Find where the given text appears and provide that cell's center as [X, Y] coordinate. 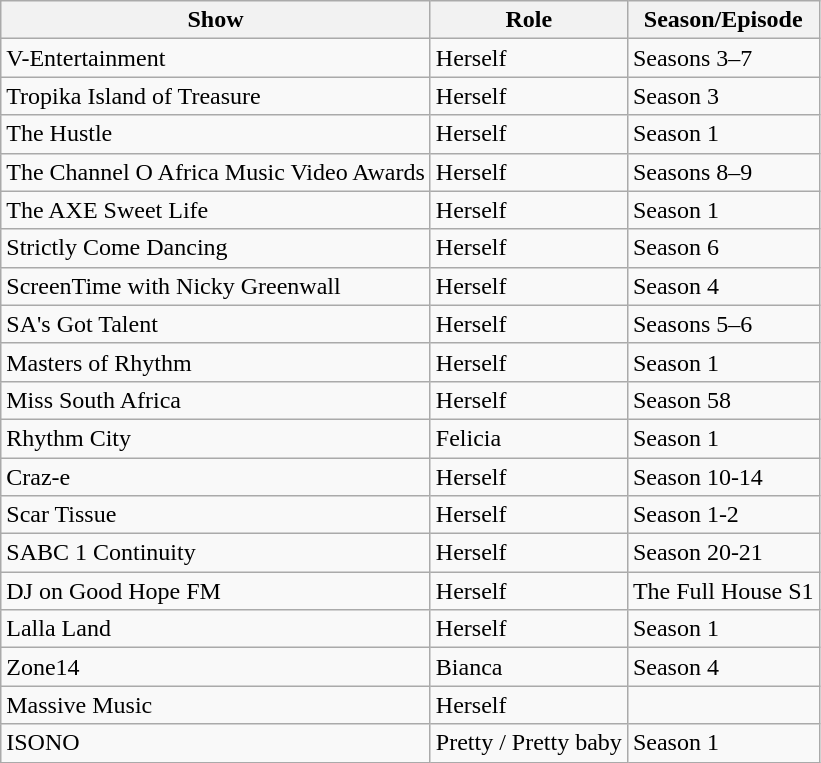
Zone14 [216, 667]
Miss South Africa [216, 400]
Season/Episode [723, 20]
SA's Got Talent [216, 324]
The Hustle [216, 134]
Season 58 [723, 400]
ISONO [216, 743]
Pretty / Pretty baby [528, 743]
Seasons 8–9 [723, 172]
DJ on Good Hope FM [216, 591]
The AXE Sweet Life [216, 210]
Scar Tissue [216, 515]
Massive Music [216, 705]
Show [216, 20]
Season 1-2 [723, 515]
Strictly Come Dancing [216, 248]
Role [528, 20]
ScreenTime with Nicky Greenwall [216, 286]
Season 20-21 [723, 553]
Seasons 3–7 [723, 58]
Season 6 [723, 248]
V-Entertainment [216, 58]
Seasons 5–6 [723, 324]
Felicia [528, 438]
The Channel O Africa Music Video Awards [216, 172]
Masters of Rhythm [216, 362]
Bianca [528, 667]
Season 10-14 [723, 477]
Lalla Land [216, 629]
Season 3 [723, 96]
Tropika Island of Treasure [216, 96]
Craz-e [216, 477]
SABC 1 Continuity [216, 553]
Rhythm City [216, 438]
The Full House S1 [723, 591]
